Search for the cell housing the specified text and yield its [X, Y] center coordinate. 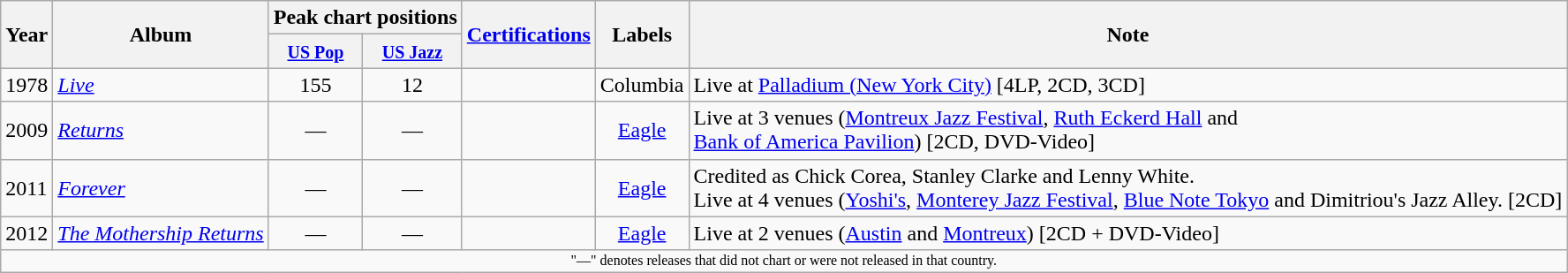
Live at Palladium (New York City) [4LP, 2CD, 3CD] [1128, 85]
1978 [26, 85]
Year [26, 34]
US Pop [315, 51]
Forever [161, 187]
Note [1128, 34]
Live at 2 venues (Austin and Montreux) [2CD + DVD-Video] [1128, 233]
2009 [26, 131]
12 [413, 85]
Peak chart positions [366, 18]
2011 [26, 187]
Columbia [642, 85]
155 [315, 85]
Labels [642, 34]
Live [161, 85]
The Mothership Returns [161, 233]
US Jazz [413, 51]
2012 [26, 233]
Certifications [528, 34]
Live at 3 venues (Montreux Jazz Festival, Ruth Eckerd Hall andBank of America Pavilion) [2CD, DVD-Video] [1128, 131]
Returns [161, 131]
Album [161, 34]
"—" denotes releases that did not chart or were not released in that country. [784, 261]
